Detect which cell encompasses the target text, then output its [X, Y] center coordinate. 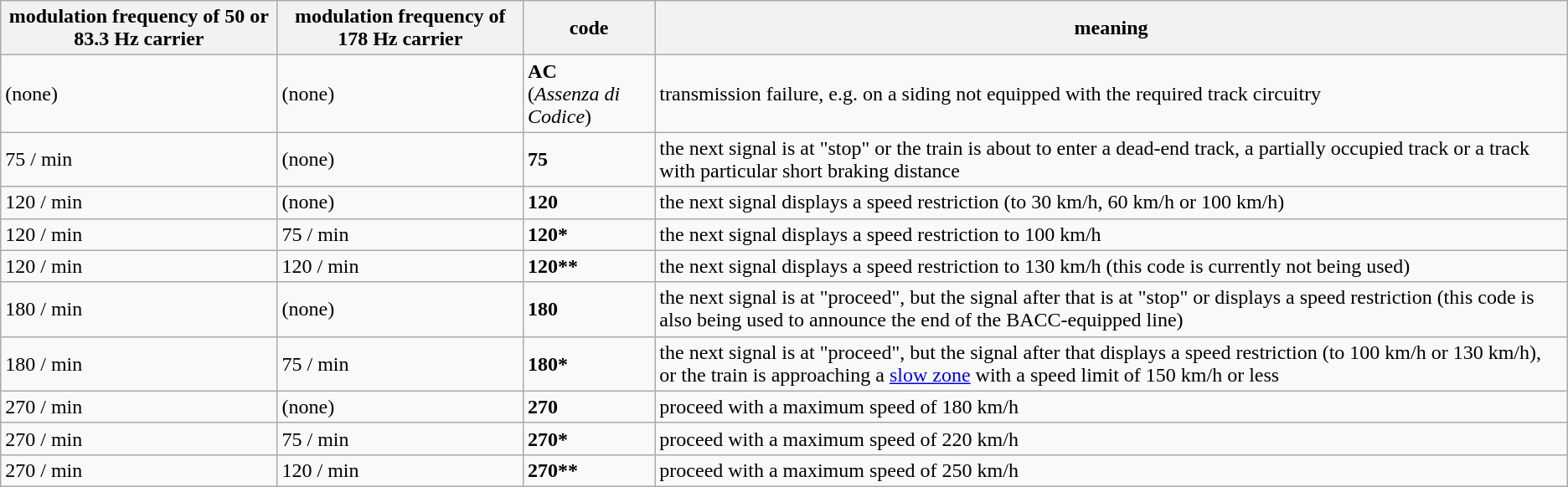
meaning [1111, 28]
180 [590, 310]
proceed with a maximum speed of 180 km/h [1111, 407]
code [590, 28]
270 [590, 407]
270** [590, 470]
120** [590, 266]
180* [590, 363]
270* [590, 438]
the next signal displays a speed restriction to 130 km/h (this code is currently not being used) [1111, 266]
75 [590, 159]
transmission failure, e.g. on a siding not equipped with the required track circuitry [1111, 94]
120 [590, 202]
proceed with a maximum speed of 250 km/h [1111, 470]
proceed with a maximum speed of 220 km/h [1111, 438]
modulation frequency of 178 Hz carrier [400, 28]
120* [590, 234]
modulation frequency of 50 or 83.3 Hz carrier [139, 28]
AC(Assenza di Codice) [590, 94]
the next signal displays a speed restriction (to 30 km/h, 60 km/h or 100 km/h) [1111, 202]
the next signal displays a speed restriction to 100 km/h [1111, 234]
